Provide the (X, Y) coordinate of the cell's center where the given text is located.  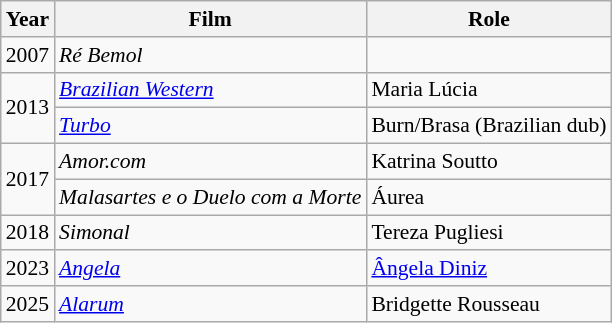
Áurea (488, 197)
Ré Bemol (210, 55)
Simonal (210, 233)
Role (488, 19)
Tereza Pugliesi (488, 233)
Malasartes e o Duelo com a Morte (210, 197)
Year (28, 19)
Alarum (210, 304)
Maria Lúcia (488, 90)
Turbo (210, 126)
Burn/Brasa (Brazilian dub) (488, 126)
2025 (28, 304)
2023 (28, 269)
Brazilian Western (210, 90)
2018 (28, 233)
2017 (28, 180)
Bridgette Rousseau (488, 304)
Film (210, 19)
2007 (28, 55)
Angela (210, 269)
2013 (28, 108)
Katrina Soutto (488, 162)
Ângela Diniz (488, 269)
Amor.com (210, 162)
